Determine the [x, y] coordinate at the center of the cell enclosing the given text.  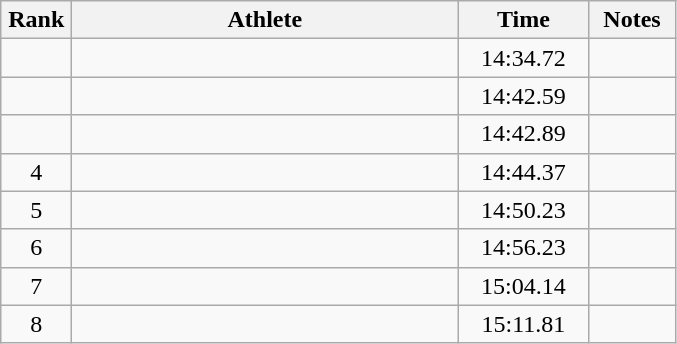
14:42.89 [524, 134]
14:50.23 [524, 210]
14:42.59 [524, 96]
14:44.37 [524, 172]
6 [36, 248]
Time [524, 20]
7 [36, 286]
Notes [632, 20]
5 [36, 210]
Athlete [265, 20]
Rank [36, 20]
14:34.72 [524, 58]
8 [36, 324]
15:04.14 [524, 286]
14:56.23 [524, 248]
4 [36, 172]
15:11.81 [524, 324]
